Extract the (X, Y) coordinate from the center of the cell holding the provided text.  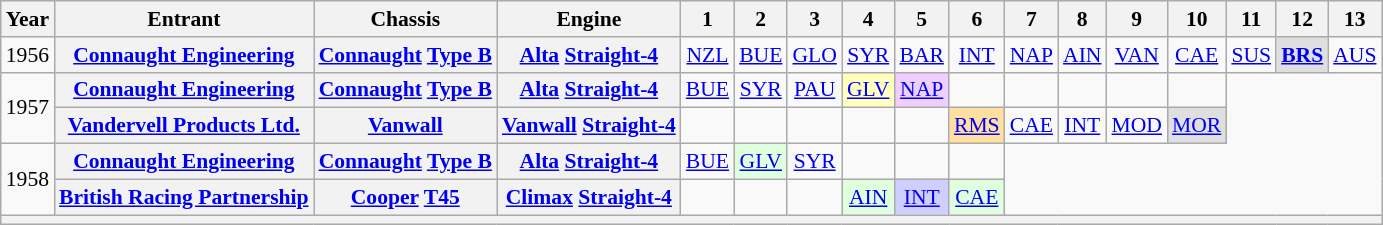
1 (708, 19)
Entrant (184, 19)
2 (760, 19)
4 (868, 19)
Vanwall (406, 126)
AUS (1354, 55)
7 (1032, 19)
Engine (589, 19)
9 (1138, 19)
BAR (922, 55)
Vanwall Straight-4 (589, 126)
1958 (28, 180)
British Racing Partnership (184, 197)
Climax Straight-4 (589, 197)
3 (814, 19)
MOR (1196, 126)
Vandervell Products Ltd. (184, 126)
6 (977, 19)
12 (1302, 19)
11 (1251, 19)
10 (1196, 19)
8 (1082, 19)
SUS (1251, 55)
PAU (814, 90)
Chassis (406, 19)
RMS (977, 126)
5 (922, 19)
1956 (28, 55)
MOD (1138, 126)
NZL (708, 55)
GLO (814, 55)
13 (1354, 19)
1957 (28, 108)
Cooper T45 (406, 197)
Year (28, 19)
BRS (1302, 55)
VAN (1138, 55)
